Find where the given text appears and provide that cell's center as [X, Y] coordinate. 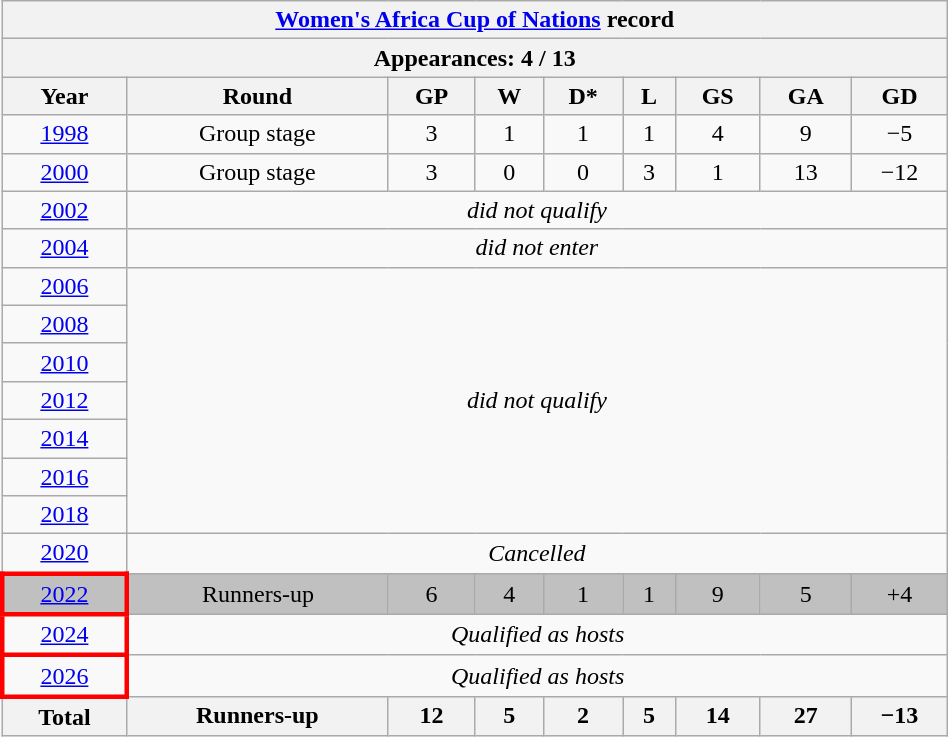
GS [718, 96]
L [650, 96]
2006 [64, 286]
13 [806, 172]
2014 [64, 438]
12 [432, 716]
27 [806, 716]
Cancelled [538, 554]
2 [584, 716]
1998 [64, 134]
Total [64, 716]
2002 [64, 210]
Appearances: 4 / 13 [474, 58]
2010 [64, 362]
2022 [64, 594]
Round [258, 96]
2026 [64, 676]
−5 [900, 134]
2012 [64, 400]
2018 [64, 515]
2008 [64, 324]
Women's Africa Cup of Nations record [474, 20]
14 [718, 716]
GP [432, 96]
2020 [64, 554]
2000 [64, 172]
6 [432, 594]
−13 [900, 716]
W [510, 96]
2024 [64, 634]
+4 [900, 594]
D* [584, 96]
did not enter [538, 248]
−12 [900, 172]
GA [806, 96]
Year [64, 96]
GD [900, 96]
2004 [64, 248]
2016 [64, 477]
